Return [X, Y] of the center of cell containing provided text 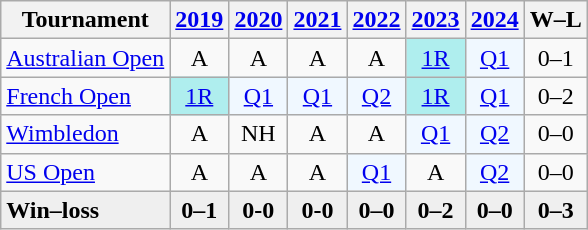
French Open [86, 96]
2019 [200, 20]
NH [258, 134]
2020 [258, 20]
Win–loss [86, 210]
US Open [86, 172]
0–3 [556, 210]
Wimbledon [86, 134]
2022 [376, 20]
Tournament [86, 20]
Australian Open [86, 58]
2023 [436, 20]
2021 [318, 20]
W–L [556, 20]
2024 [494, 20]
